Detect which cell encompasses the target text, then output its (x, y) center coordinate. 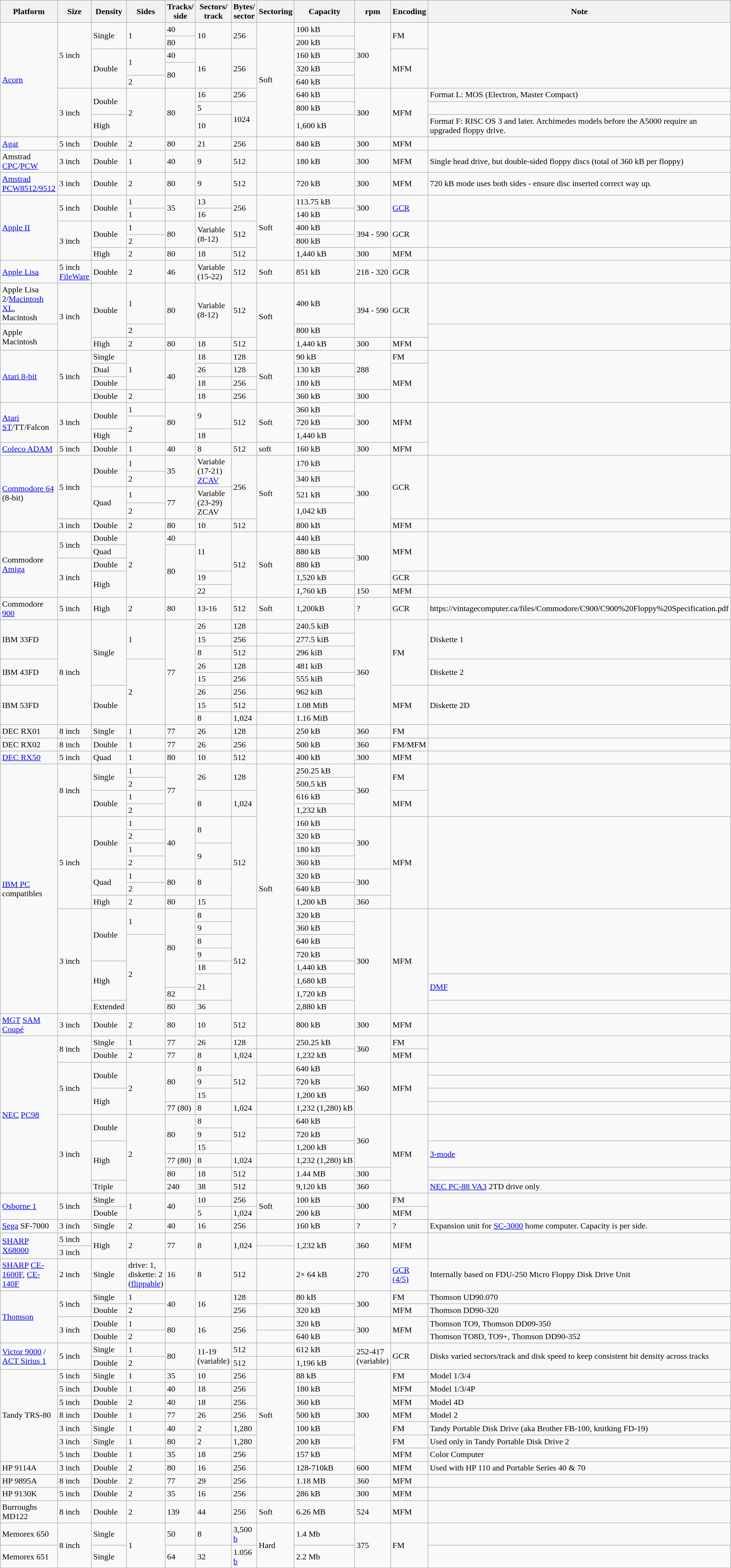
Thomson (29, 1317)
252-417 (variable) (372, 1356)
Atari 8-bit (29, 376)
Commodore Amiga (29, 565)
720 kB mode uses both sides - ensure disc inserted correct way up. (579, 183)
DMF (579, 987)
IBM 53FD (29, 705)
IBM 33FD (29, 639)
340 kB (324, 479)
19 (213, 578)
851 kB (324, 272)
Diskette 2 (579, 672)
288 (372, 370)
2× 64 kB (324, 1275)
90 kB (324, 357)
2 inch (74, 1275)
962 kiB (324, 692)
840 kB (324, 143)
Apple Lisa 2/Macintosh XL,Macintosh (29, 303)
Format L: MOS (Electron, Master Compact) (579, 95)
46 (180, 272)
DEC RX01 (29, 731)
113.75 kB (324, 202)
Size (74, 12)
Extended (109, 1007)
440 kB (324, 538)
Sectoring (276, 12)
Capacity (324, 12)
Hard (276, 1545)
1,760 kB (324, 591)
240 (180, 1187)
1.056 b (244, 1557)
Model 1/3/4P (579, 1389)
Bytes/ sector (244, 12)
DEC RX02 (29, 745)
Triple (109, 1187)
1024 (244, 119)
Used with HP 110 and Portable Series 40 & 70 (579, 1468)
1,600 kB (324, 125)
Color Computer (579, 1455)
Platform (29, 12)
Commodore 900 (29, 609)
286 kB (324, 1494)
Model 4D (579, 1402)
1.08 MiB (324, 705)
Agat (29, 143)
1.44 MB (324, 1174)
Apple II (29, 228)
521 kB (324, 495)
139 (180, 1512)
5 inch FileWare (74, 272)
NEC PC98 (29, 1115)
3-mode (579, 1154)
Burroughs MD122 (29, 1512)
277.5 kiB (324, 639)
270 (372, 1275)
IBM 43FD (29, 672)
Apple Lisa (29, 272)
240.5 kiB (324, 626)
Note (579, 12)
64 (180, 1557)
80 kB (324, 1297)
1,196 kB (324, 1363)
Format F: RISC OS 3 and later. Archimedes models before the A5000 require an upgraded floppy drive. (579, 125)
https://vintagecomputer.ca/files/Commodore/C900/C900%20Floppy%20Specification.pdf (579, 609)
soft (276, 448)
140 kB (324, 215)
36 (213, 1007)
9,120 kB (324, 1187)
Thomson TO8D, TO9+, Thomson DD90-352 (579, 1336)
2.2 Mb (324, 1557)
Acorn (29, 80)
Single head drive, but double-sided floppy discs (total of 360 kB per floppy) (579, 161)
SHARP X68000 (29, 1246)
HP 9895A (29, 1481)
616 kB (324, 797)
Thomson TO9, Thomson DD09-350 (579, 1323)
555 kiB (324, 679)
NEC PC-88 VA3 2TD drive only (579, 1187)
Model 1/3/4 (579, 1376)
Variable (17-21) ZCAV (213, 471)
drive: 1, diskette: 2 (flippable) (146, 1275)
MGT SAM Coupé (29, 1024)
rpm (372, 12)
11 (213, 552)
1,720 kB (324, 994)
6.26 MB (324, 1512)
11-19 (variable) (213, 1356)
1,520 kB (324, 578)
Thomson DD90-320 (579, 1310)
82 (180, 994)
Sides (146, 12)
Apple Macintosh (29, 337)
Internally based on FDU-250 Micro Floppy Disk Drive Unit (579, 1275)
Tandy Portable Disk Drive (aka Brother FB-100, knitking FD-19) (579, 1428)
Thomson UD90.070 (579, 1297)
HP 9114A (29, 1468)
Victor 9000 / ACT Sirius 1 (29, 1356)
Encoding (409, 12)
1.4 Mb (324, 1534)
22 (213, 591)
170 kB (324, 463)
130 kB (324, 370)
Diskette 1 (579, 639)
Amstrad CPC/PCW (29, 161)
1.18 MB (324, 1481)
481 kiB (324, 666)
Sega SF-7000 (29, 1226)
Tandy TRS-80 (29, 1415)
157 kB (324, 1455)
Expansion unit for SC-3000 home computer. Capacity is per side. (579, 1226)
HP 9130K (29, 1494)
38 (213, 1187)
Memorex 650 (29, 1534)
FM/MFM (409, 745)
DEC RX50 (29, 758)
GCR (4/5) (409, 1275)
13-16 (213, 609)
Used only in Tandy Portable Disk Drive 2 (579, 1441)
88 kB (324, 1376)
Osborne 1 (29, 1206)
1,042 kB (324, 511)
Diskette 2D (579, 705)
Atari ST/TT/Falcon (29, 422)
13 (213, 202)
150 (372, 591)
Memorex 651 (29, 1557)
SHARP CE-1600F, CE-140F (29, 1275)
500.5 kB (324, 784)
32 (213, 1557)
612 kB (324, 1349)
Disks varied sectors/track and disk speed to keep consistent bit density across tracks (579, 1356)
1,680 kB (324, 981)
250 kB (324, 731)
296 kiB (324, 653)
50 (180, 1534)
Density (109, 12)
Variable (15-22) (213, 272)
Commodore 64 (8-bit) (29, 494)
Variable (23-29) ZCAV (213, 503)
128-710kB (324, 1468)
3,500 b (244, 1534)
524 (372, 1512)
Dual (109, 370)
2,880 kB (324, 1007)
Sectors/ track (213, 12)
600 (372, 1468)
375 (372, 1545)
218 - 320 (372, 272)
Amstrad PCW8512/9512 (29, 183)
Coleco ADAM (29, 448)
Tracks/ side (180, 12)
IBM PC compatibles (29, 889)
Model 2 (579, 1415)
1,200kB (324, 609)
44 (213, 1512)
29 (213, 1481)
1.16 MiB (324, 718)
